Provide the (x, y) coordinate of the cell's center where the given text is located.  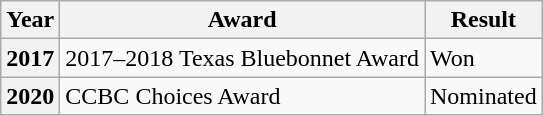
Result (483, 20)
Award (242, 20)
Year (30, 20)
2017 (30, 58)
2017–2018 Texas Bluebonnet Award (242, 58)
CCBC Choices Award (242, 96)
Nominated (483, 96)
Won (483, 58)
2020 (30, 96)
